Find where the given text appears and provide that cell's center as [x, y] coordinate. 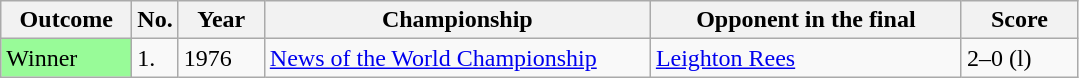
Year [221, 20]
1976 [221, 58]
No. [155, 20]
1. [155, 58]
Winner [66, 58]
Championship [457, 20]
2–0 (l) [1019, 58]
Opponent in the final [806, 20]
Score [1019, 20]
News of the World Championship [457, 58]
Outcome [66, 20]
Leighton Rees [806, 58]
